Provide the (x, y) coordinate of the cell's center where the given text is located.  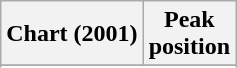
Peakposition (189, 34)
Chart (2001) (72, 34)
